Return the [x, y] coordinate for the center point of the cell that contains the specified text.  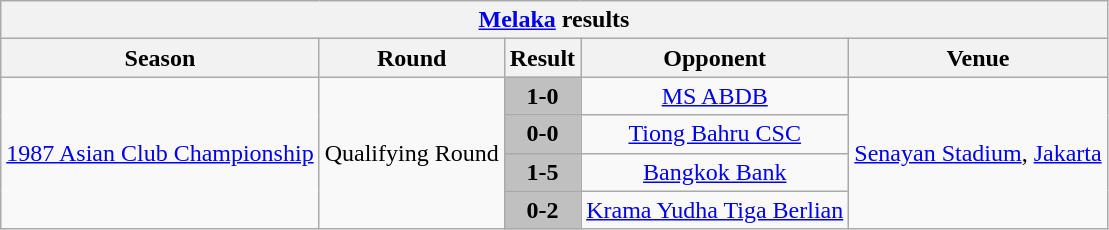
Melaka results [554, 20]
Qualifying Round [412, 153]
Round [412, 58]
1987 Asian Club Championship [160, 153]
MS ABDB [715, 96]
1-5 [542, 172]
0-2 [542, 210]
Bangkok Bank [715, 172]
Result [542, 58]
Season [160, 58]
Senayan Stadium, Jakarta [978, 153]
Opponent [715, 58]
Krama Yudha Tiga Berlian [715, 210]
Venue [978, 58]
Tiong Bahru CSC [715, 134]
1-0 [542, 96]
0-0 [542, 134]
